Capture the cell that displays the provided text and extract its [x, y] central coordinate. 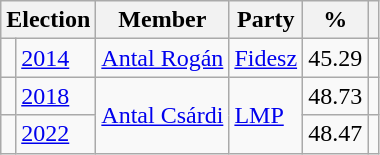
% [336, 20]
2014 [56, 58]
Member [162, 20]
LMP [266, 115]
2018 [56, 96]
Antal Csárdi [162, 115]
45.29 [336, 58]
Antal Rogán [162, 58]
Fidesz [266, 58]
Party [266, 20]
48.73 [336, 96]
2022 [56, 134]
48.47 [336, 134]
Election [48, 20]
